Pinpoint the cell where the given text exists, returning its (X, Y) midpoint coordinate. 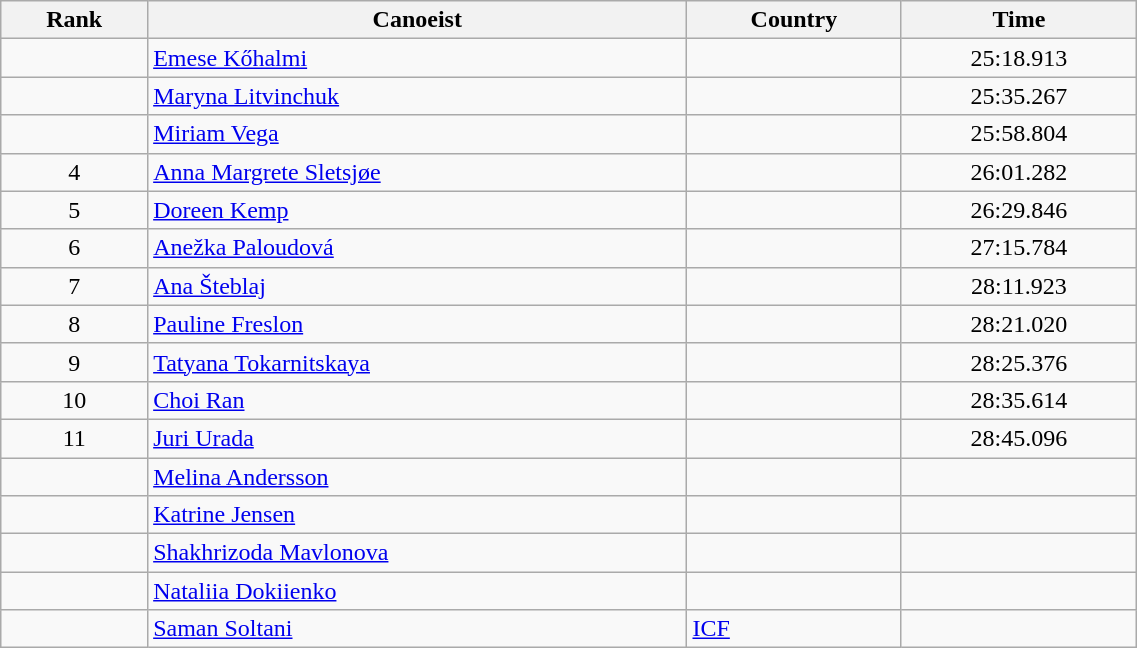
Shakhrizoda Mavlonova (418, 553)
Country (794, 20)
Rank (74, 20)
Pauline Freslon (418, 324)
28:25.376 (1019, 362)
27:15.784 (1019, 248)
26:01.282 (1019, 172)
28:45.096 (1019, 438)
25:58.804 (1019, 134)
ICF (794, 629)
Anežka Paloudová (418, 248)
26:29.846 (1019, 210)
Anna Margrete Sletsjøe (418, 172)
9 (74, 362)
Tatyana Tokarnitskaya (418, 362)
Miriam Vega (418, 134)
Maryna Litvinchuk (418, 96)
Canoeist (418, 20)
6 (74, 248)
Saman Soltani (418, 629)
4 (74, 172)
8 (74, 324)
Katrine Jensen (418, 515)
Emese Kőhalmi (418, 58)
28:21.020 (1019, 324)
7 (74, 286)
28:35.614 (1019, 400)
25:35.267 (1019, 96)
11 (74, 438)
Ana Šteblaj (418, 286)
10 (74, 400)
25:18.913 (1019, 58)
Nataliia Dokiienko (418, 591)
Choi Ran (418, 400)
Melina Andersson (418, 477)
Time (1019, 20)
28:11.923 (1019, 286)
Juri Urada (418, 438)
5 (74, 210)
Doreen Kemp (418, 210)
